From the cell containing the given text, extract its center point as (x, y) coordinate. 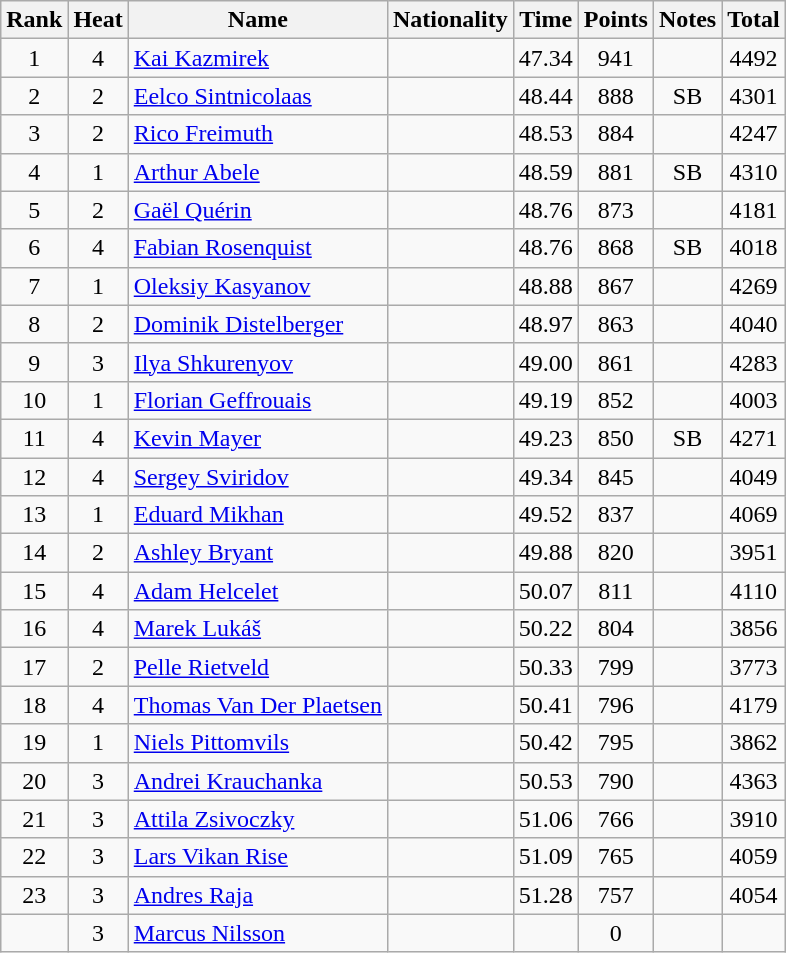
14 (34, 553)
3862 (754, 743)
8 (34, 324)
Andrei Krauchanka (258, 781)
50.53 (546, 781)
790 (616, 781)
Andres Raja (258, 895)
Pelle Rietveld (258, 667)
Eduard Mikhan (258, 515)
5 (34, 210)
Total (754, 20)
766 (616, 819)
4492 (754, 58)
868 (616, 248)
50.42 (546, 743)
3773 (754, 667)
48.53 (546, 134)
16 (34, 629)
4181 (754, 210)
9 (34, 362)
837 (616, 515)
49.88 (546, 553)
49.52 (546, 515)
Ashley Bryant (258, 553)
796 (616, 705)
7 (34, 286)
Arthur Abele (258, 172)
15 (34, 591)
51.06 (546, 819)
4301 (754, 96)
12 (34, 477)
4059 (754, 857)
49.23 (546, 438)
4069 (754, 515)
48.44 (546, 96)
51.28 (546, 895)
861 (616, 362)
21 (34, 819)
852 (616, 400)
Rico Freimuth (258, 134)
Ilya Shkurenyov (258, 362)
4003 (754, 400)
845 (616, 477)
22 (34, 857)
Kevin Mayer (258, 438)
Heat (98, 20)
4110 (754, 591)
49.00 (546, 362)
18 (34, 705)
Sergey Sviridov (258, 477)
0 (616, 933)
4179 (754, 705)
4247 (754, 134)
10 (34, 400)
811 (616, 591)
Dominik Distelberger (258, 324)
Adam Helcelet (258, 591)
6 (34, 248)
Gaël Quérin (258, 210)
4054 (754, 895)
13 (34, 515)
Marcus Nilsson (258, 933)
850 (616, 438)
884 (616, 134)
Attila Zsivoczky (258, 819)
795 (616, 743)
17 (34, 667)
4363 (754, 781)
Eelco Sintnicolaas (258, 96)
20 (34, 781)
Nationality (450, 20)
820 (616, 553)
Points (616, 20)
47.34 (546, 58)
Thomas Van Der Plaetsen (258, 705)
48.59 (546, 172)
Fabian Rosenquist (258, 248)
4018 (754, 248)
49.19 (546, 400)
48.88 (546, 286)
Marek Lukáš (258, 629)
799 (616, 667)
50.07 (546, 591)
863 (616, 324)
50.41 (546, 705)
3951 (754, 553)
4040 (754, 324)
881 (616, 172)
4269 (754, 286)
49.34 (546, 477)
3856 (754, 629)
3910 (754, 819)
Time (546, 20)
873 (616, 210)
48.97 (546, 324)
867 (616, 286)
50.33 (546, 667)
19 (34, 743)
Rank (34, 20)
51.09 (546, 857)
Niels Pittomvils (258, 743)
Name (258, 20)
757 (616, 895)
Notes (687, 20)
4271 (754, 438)
4049 (754, 477)
888 (616, 96)
Oleksiy Kasyanov (258, 286)
765 (616, 857)
4283 (754, 362)
941 (616, 58)
50.22 (546, 629)
804 (616, 629)
Kai Kazmirek (258, 58)
23 (34, 895)
Florian Geffrouais (258, 400)
11 (34, 438)
Lars Vikan Rise (258, 857)
4310 (754, 172)
